For the text-containing cell, return its midpoint in [x, y] coordinate format. 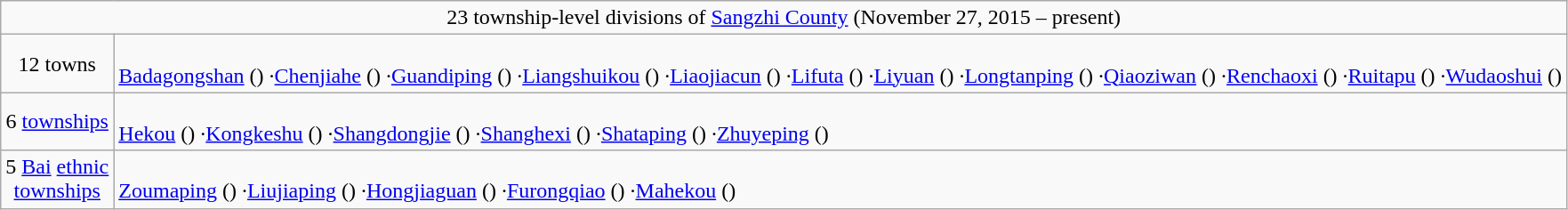
Zoumaping () ·Liujiaping () ·Hongjiaguan () ·Furongqiao () ·Mahekou () [840, 180]
5 Bai ethnictownships [57, 180]
23 township-level divisions of Sangzhi County (November 27, 2015 – present) [784, 18]
12 towns [57, 64]
6 townships [57, 121]
Hekou () ·Kongkeshu () ·Shangdongjie () ·Shanghexi () ·Shataping () ·Zhuyeping () [840, 121]
